Identify which cell holds the provided text, then report its [X, Y] central coordinate. 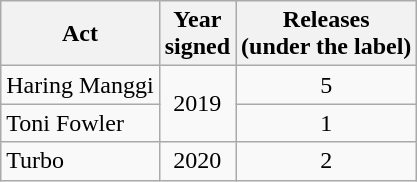
Releases(under the label) [326, 34]
5 [326, 85]
Act [80, 34]
2020 [197, 161]
Toni Fowler [80, 123]
1 [326, 123]
Yearsigned [197, 34]
2 [326, 161]
Turbo [80, 161]
Haring Manggi [80, 85]
2019 [197, 104]
